Identify which cell holds the provided text, then report its [X, Y] central coordinate. 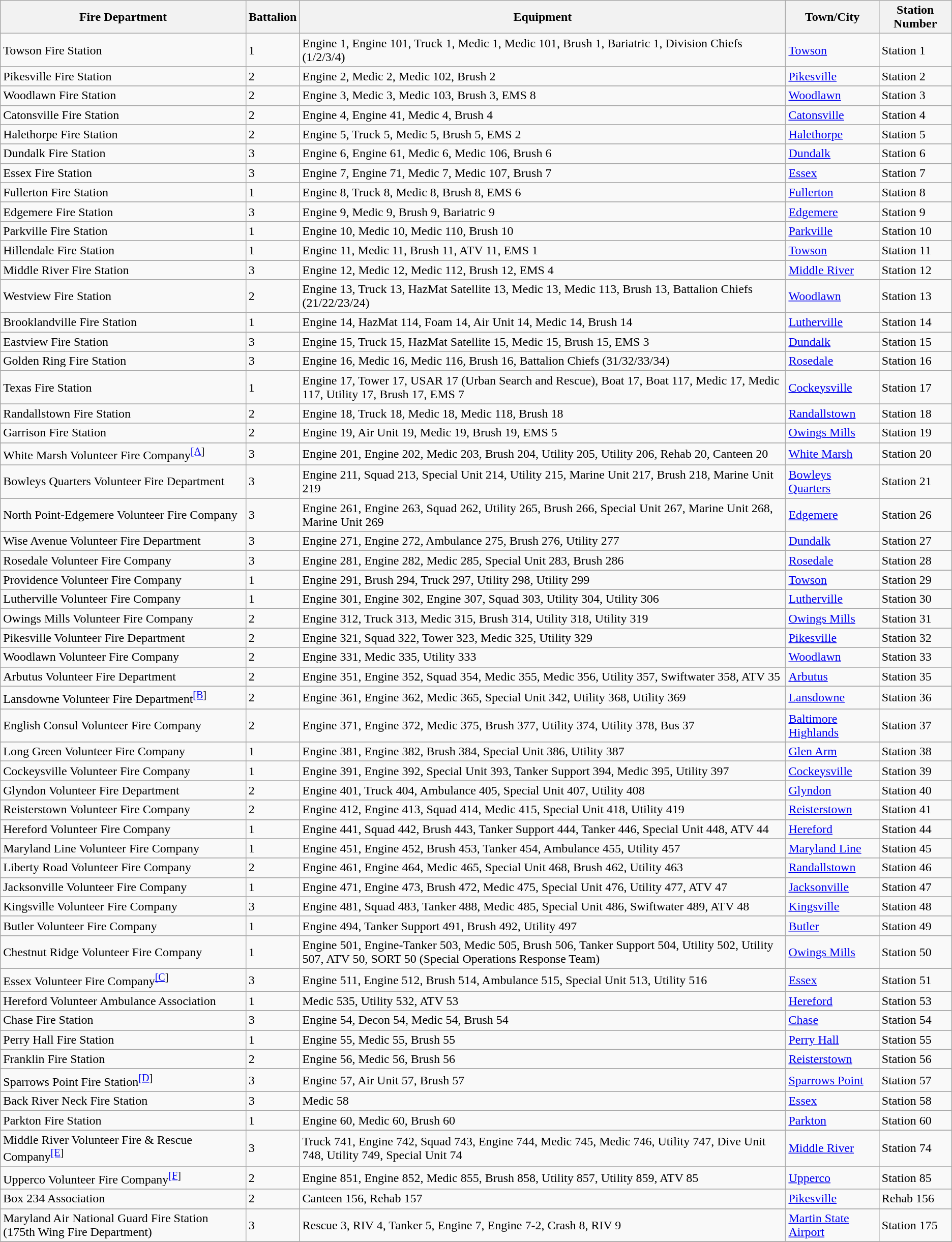
Pikesville Volunteer Fire Department [123, 638]
Engine 54, Decon 54, Medic 54, Brush 54 [543, 1020]
Station 18 [915, 413]
Station 41 [915, 810]
Station 4 [915, 115]
Engine 511, Engine 512, Brush 514, Ambulance 515, Special Unit 513, Utility 516 [543, 980]
Engine 401, Truck 404, Ambulance 405, Special Unit 407, Utility 408 [543, 790]
Jacksonville [832, 887]
Golden Ring Fire Station [123, 361]
Station 39 [915, 771]
Randallstown Fire Station [123, 413]
Jacksonville Volunteer Fire Company [123, 887]
Maryland Line Volunteer Fire Company [123, 848]
Chase Fire Station [123, 1020]
Cockeysville Volunteer Fire Company [123, 771]
Station 29 [915, 580]
Upperco [832, 1178]
Butler Volunteer Fire Company [123, 926]
Baltimore Highlands [832, 725]
Station 53 [915, 1001]
Engine 8, Truck 8, Medic 8, Brush 8, EMS 6 [543, 192]
Station 6 [915, 154]
Medic 535, Utility 532, ATV 53 [543, 1001]
Fullerton [832, 192]
Engine 10, Medic 10, Medic 110, Brush 10 [543, 231]
Engine 412, Engine 413, Squad 414, Medic 415, Special Unit 418, Utility 419 [543, 810]
Engine 60, Medic 60, Brush 60 [543, 1120]
Kingsville Volunteer Fire Company [123, 906]
Chestnut Ridge Volunteer Fire Company [123, 952]
Franklin Fire Station [123, 1059]
Halethorpe [832, 134]
Engine 17, Tower 17, USAR 17 (Urban Search and Rescue), Boat 17, Boat 117, Medic 17, Medic 117, Utility 17, Brush 17, EMS 7 [543, 388]
Hillendale Fire Station [123, 250]
Upperco Volunteer Fire Company[F] [123, 1178]
Equipment [543, 17]
Station 3 [915, 96]
Parkville Fire Station [123, 231]
Engine 451, Engine 452, Brush 453, Tanker 454, Ambulance 455, Utility 457 [543, 848]
Chase [832, 1020]
Station 8 [915, 192]
Engine 301, Engine 302, Engine 307, Squad 303, Utility 304, Utility 306 [543, 599]
Engine 1, Engine 101, Truck 1, Medic 1, Medic 101, Brush 1, Bariatric 1, Division Chiefs (1/2/3/4) [543, 50]
Engine 471, Engine 473, Brush 472, Medic 475, Special Unit 476, Utility 477, ATV 47 [543, 887]
Engine 271, Engine 272, Ambulance 275, Brush 276, Utility 277 [543, 541]
Engine 371, Engine 372, Medic 375, Brush 377, Utility 374, Utility 378, Bus 37 [543, 725]
Engine 331, Medic 335, Utility 333 [543, 657]
Station 37 [915, 725]
Catonsville Fire Station [123, 115]
Brooklandville Fire Station [123, 322]
Canteen 156, Rehab 157 [543, 1199]
Truck 741, Engine 742, Squad 743, Engine 744, Medic 745, Medic 746, Utility 747, Dive Unit 748, Utility 749, Special Unit 74 [543, 1148]
Liberty Road Volunteer Fire Company [123, 868]
Station 32 [915, 638]
Towson Fire Station [123, 50]
Station 1 [915, 50]
Glen Arm [832, 752]
Essex Volunteer Fire Company[C] [123, 980]
Station 46 [915, 868]
Station Number [915, 17]
Engine 18, Truck 18, Medic 18, Medic 118, Brush 18 [543, 413]
Station 16 [915, 361]
Station 45 [915, 848]
Middle River Fire Station [123, 270]
Station 13 [915, 296]
Engine 261, Engine 263, Squad 262, Utility 265, Brush 266, Special Unit 267, Marine Unit 268, Marine Unit 269 [543, 515]
Dundalk Fire Station [123, 154]
Engine 481, Squad 483, Tanker 488, Medic 485, Special Unit 486, Swiftwater 489, ATV 48 [543, 906]
Engine 494, Tanker Support 491, Brush 492, Utility 497 [543, 926]
Station 49 [915, 926]
Bowleys Quarters Volunteer Fire Department [123, 482]
Back River Neck Fire Station [123, 1101]
Wise Avenue Volunteer Fire Department [123, 541]
Maryland Line [832, 848]
Station 36 [915, 698]
Rosedale Volunteer Fire Company [123, 560]
Station 10 [915, 231]
Station 19 [915, 433]
Parkville [832, 231]
Station 56 [915, 1059]
White Marsh [832, 454]
Station 74 [915, 1148]
Station 57 [915, 1080]
Engine 4, Engine 41, Medic 4, Brush 4 [543, 115]
Fire Department [123, 17]
Owings Mills Volunteer Fire Company [123, 618]
Station 17 [915, 388]
Engine 281, Engine 282, Medic 285, Special Unit 283, Brush 286 [543, 560]
Station 30 [915, 599]
Engine 351, Engine 352, Squad 354, Medic 355, Medic 356, Utility 357, Swiftwater 358, ATV 35 [543, 676]
Engine 6, Engine 61, Medic 6, Medic 106, Brush 6 [543, 154]
Halethorpe Fire Station [123, 134]
Station 55 [915, 1040]
Engine 55, Medic 55, Brush 55 [543, 1040]
Rescue 3, RIV 4, Tanker 5, Engine 7, Engine 7-2, Crash 8, RIV 9 [543, 1225]
Station 38 [915, 752]
Engine 12, Medic 12, Medic 112, Brush 12, EMS 4 [543, 270]
Engine 19, Air Unit 19, Medic 19, Brush 19, EMS 5 [543, 433]
North Point-Edgemere Volunteer Fire Company [123, 515]
Arbutus [832, 676]
Eastview Fire Station [123, 342]
Long Green Volunteer Fire Company [123, 752]
Station 175 [915, 1225]
Engine 3, Medic 3, Medic 103, Brush 3, EMS 8 [543, 96]
Engine 57, Air Unit 57, Brush 57 [543, 1080]
Providence Volunteer Fire Company [123, 580]
Station 5 [915, 134]
Station 85 [915, 1178]
Engine 5, Truck 5, Medic 5, Brush 5, EMS 2 [543, 134]
Fullerton Fire Station [123, 192]
Garrison Fire Station [123, 433]
Engine 14, HazMat 114, Foam 14, Air Unit 14, Medic 14, Brush 14 [543, 322]
Perry Hall [832, 1040]
Station 31 [915, 618]
Station 51 [915, 980]
Westview Fire Station [123, 296]
Engine 9, Medic 9, Brush 9, Bariatric 9 [543, 212]
Station 47 [915, 887]
Engine 851, Engine 852, Medic 855, Brush 858, Utility 857, Utility 859, ATV 85 [543, 1178]
Sparrows Point Fire Station[D] [123, 1080]
Station 2 [915, 76]
Bowleys Quarters [832, 482]
Station 15 [915, 342]
Sparrows Point [832, 1080]
Engine 56, Medic 56, Brush 56 [543, 1059]
Middle River Volunteer Fire & Rescue Company[E] [123, 1148]
Engine 211, Squad 213, Special Unit 214, Utility 215, Marine Unit 217, Brush 218, Marine Unit 219 [543, 482]
Station 12 [915, 270]
Station 48 [915, 906]
Engine 11, Medic 11, Brush 11, ATV 11, EMS 1 [543, 250]
Engine 7, Engine 71, Medic 7, Medic 107, Brush 7 [543, 173]
Engine 391, Engine 392, Special Unit 393, Tanker Support 394, Medic 395, Utility 397 [543, 771]
Station 9 [915, 212]
Engine 501, Engine-Tanker 503, Medic 505, Brush 506, Tanker Support 504, Utility 502, Utility 507, ATV 50, SORT 50 (Special Operations Response Team) [543, 952]
Lansdowne Volunteer Fire Department[B] [123, 698]
Station 20 [915, 454]
Butler [832, 926]
Martin State Airport [832, 1225]
Medic 58 [543, 1101]
Lansdowne [832, 698]
Kingsville [832, 906]
Town/City [832, 17]
Woodlawn Fire Station [123, 96]
Texas Fire Station [123, 388]
Station 35 [915, 676]
Box 234 Association [123, 1199]
Station 28 [915, 560]
Engine 201, Engine 202, Medic 203, Brush 204, Utility 205, Utility 206, Rehab 20, Canteen 20 [543, 454]
Station 60 [915, 1120]
White Marsh Volunteer Fire Company[A] [123, 454]
Edgemere Fire Station [123, 212]
Essex Fire Station [123, 173]
Perry Hall Fire Station [123, 1040]
Woodlawn Volunteer Fire Company [123, 657]
Battalion [273, 17]
Engine 361, Engine 362, Medic 365, Special Unit 342, Utility 368, Utility 369 [543, 698]
Engine 16, Medic 16, Medic 116, Brush 16, Battalion Chiefs (31/32/33/34) [543, 361]
Glyndon [832, 790]
Engine 312, Truck 313, Medic 315, Brush 314, Utility 318, Utility 319 [543, 618]
Rehab 156 [915, 1199]
Engine 321, Squad 322, Tower 323, Medic 325, Utility 329 [543, 638]
Engine 381, Engine 382, Brush 384, Special Unit 386, Utility 387 [543, 752]
Parkton [832, 1120]
Station 14 [915, 322]
Hereford Volunteer Fire Company [123, 829]
Engine 461, Engine 464, Medic 465, Special Unit 468, Brush 462, Utility 463 [543, 868]
Engine 15, Truck 15, HazMat Satellite 15, Medic 15, Brush 15, EMS 3 [543, 342]
Station 44 [915, 829]
Station 27 [915, 541]
Station 11 [915, 250]
Engine 2, Medic 2, Medic 102, Brush 2 [543, 76]
Engine 291, Brush 294, Truck 297, Utility 298, Utility 299 [543, 580]
Maryland Air National Guard Fire Station (175th Wing Fire Department) [123, 1225]
Engine 13, Truck 13, HazMat Satellite 13, Medic 13, Medic 113, Brush 13, Battalion Chiefs (21/22/23/24) [543, 296]
Station 33 [915, 657]
Catonsville [832, 115]
Engine 441, Squad 442, Brush 443, Tanker Support 444, Tanker 446, Special Unit 448, ATV 44 [543, 829]
Station 7 [915, 173]
Station 50 [915, 952]
Reisterstown Volunteer Fire Company [123, 810]
Station 40 [915, 790]
Lutherville Volunteer Fire Company [123, 599]
Parkton Fire Station [123, 1120]
Pikesville Fire Station [123, 76]
English Consul Volunteer Fire Company [123, 725]
Hereford Volunteer Ambulance Association [123, 1001]
Station 21 [915, 482]
Glyndon Volunteer Fire Department [123, 790]
Station 26 [915, 515]
Station 54 [915, 1020]
Arbutus Volunteer Fire Department [123, 676]
Station 58 [915, 1101]
